Determine the (X, Y) coordinate at the center of the cell enclosing the given text.  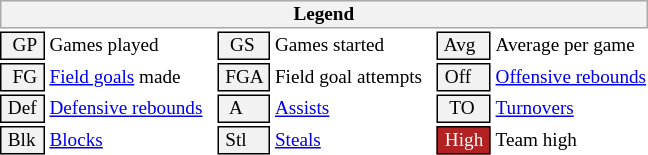
TO (464, 108)
Stl (244, 140)
Blk (22, 140)
Field goal attempts (354, 77)
Avg (464, 46)
GS (244, 46)
Steals (354, 140)
Average per game (571, 46)
High (464, 140)
Turnovers (571, 108)
Field goals made (131, 77)
Legend (324, 14)
A (244, 108)
Games started (354, 46)
Offensive rebounds (571, 77)
FGA (244, 77)
Blocks (131, 140)
Off (464, 77)
Team high (571, 140)
GP (22, 46)
FG (22, 77)
Games played (131, 46)
Def (22, 108)
Assists (354, 108)
Defensive rebounds (131, 108)
